Determine the (x, y) coordinate at the center of the cell enclosing the given text.  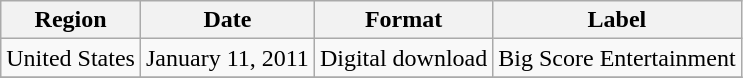
Big Score Entertainment (617, 58)
January 11, 2011 (227, 58)
United States (71, 58)
Date (227, 20)
Label (617, 20)
Region (71, 20)
Digital download (403, 58)
Format (403, 20)
